Determine the [x, y] coordinate at the center of the cell enclosing the given text.  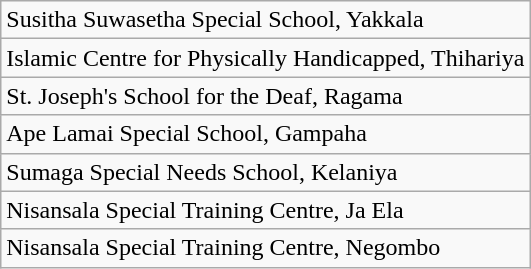
Nisansala Special Training Centre, Negombo [266, 248]
Nisansala Special Training Centre, Ja Ela [266, 210]
St. Joseph's School for the Deaf, Ragama [266, 96]
Sumaga Special Needs School, Kelaniya [266, 172]
Islamic Centre for Physically Handicapped, Thihariya [266, 58]
Ape Lamai Special School, Gampaha [266, 134]
Susitha Suwasetha Special School, Yakkala [266, 20]
